Search for the cell housing the specified text and yield its (X, Y) center coordinate. 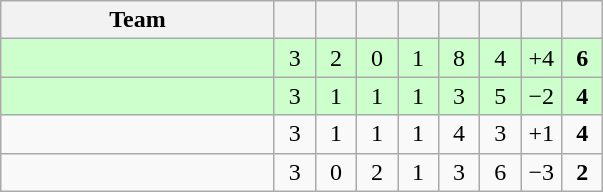
5 (500, 96)
−2 (542, 96)
8 (460, 58)
+1 (542, 134)
−3 (542, 172)
+4 (542, 58)
Team (138, 20)
